Return [x, y] of the center of cell containing provided text 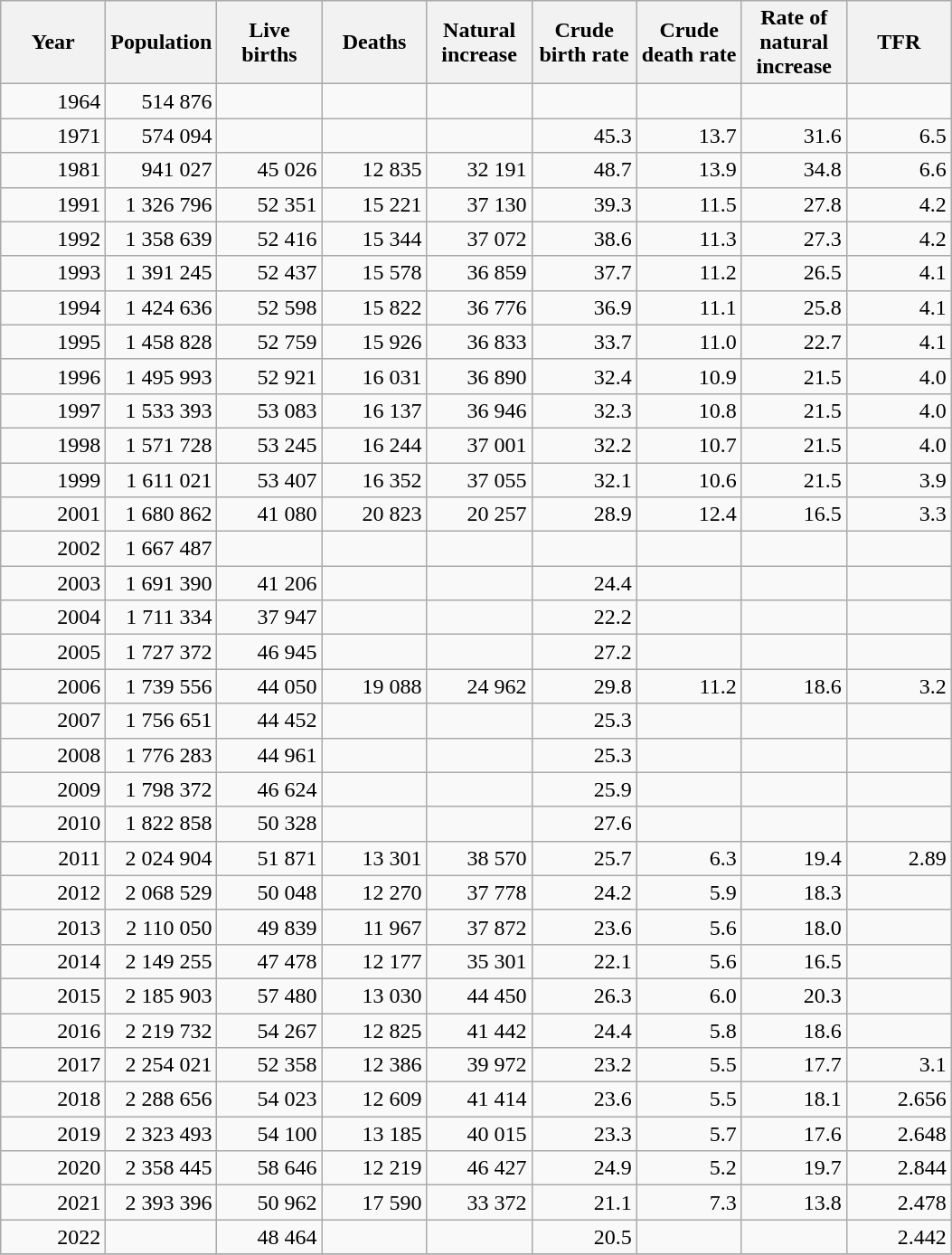
18.0 [794, 927]
24 962 [479, 686]
TFR [899, 42]
1999 [53, 480]
15 221 [374, 204]
44 050 [269, 686]
27.6 [584, 824]
52 416 [269, 239]
2.442 [899, 1237]
12 270 [374, 892]
1 680 862 [161, 514]
15 822 [374, 307]
45 026 [269, 170]
1971 [53, 136]
12 609 [374, 1099]
44 452 [269, 721]
12 835 [374, 170]
Crude birth rate [584, 42]
13.9 [689, 170]
2 219 732 [161, 1030]
12.4 [689, 514]
2007 [53, 721]
37 072 [479, 239]
2019 [53, 1134]
41 080 [269, 514]
33.7 [584, 342]
5.7 [689, 1134]
13 030 [374, 996]
27.2 [584, 652]
2010 [53, 824]
2013 [53, 927]
37 001 [479, 445]
Population [161, 42]
19.7 [794, 1168]
52 358 [269, 1065]
1993 [53, 273]
10.7 [689, 445]
25.8 [794, 307]
22.1 [584, 961]
41 206 [269, 583]
36 833 [479, 342]
2 288 656 [161, 1099]
2021 [53, 1203]
46 427 [479, 1168]
45.3 [584, 136]
52 351 [269, 204]
2 149 255 [161, 961]
2 110 050 [161, 927]
46 945 [269, 652]
1 667 487 [161, 549]
21.1 [584, 1203]
2014 [53, 961]
41 414 [479, 1099]
2001 [53, 514]
44 450 [479, 996]
1 691 390 [161, 583]
Rate of natural increase [794, 42]
Live births [269, 42]
22.2 [584, 618]
15 578 [374, 273]
2.844 [899, 1168]
1 711 334 [161, 618]
26.5 [794, 273]
2 254 021 [161, 1065]
46 624 [269, 789]
3.9 [899, 480]
27.8 [794, 204]
Deaths [374, 42]
16 137 [374, 410]
1 571 728 [161, 445]
3.3 [899, 514]
23.2 [584, 1065]
1 458 828 [161, 342]
11 967 [374, 927]
2.648 [899, 1134]
13.8 [794, 1203]
5.2 [689, 1168]
16 244 [374, 445]
11.1 [689, 307]
40 015 [479, 1134]
54 023 [269, 1099]
2006 [53, 686]
37 055 [479, 480]
53 407 [269, 480]
2003 [53, 583]
6.5 [899, 136]
1991 [53, 204]
1992 [53, 239]
37 130 [479, 204]
24.2 [584, 892]
36 859 [479, 273]
1998 [53, 445]
1 727 372 [161, 652]
12 825 [374, 1030]
2018 [53, 1099]
2005 [53, 652]
1981 [53, 170]
2002 [53, 549]
54 267 [269, 1030]
2011 [53, 858]
2 068 529 [161, 892]
44 961 [269, 755]
2015 [53, 996]
27.3 [794, 239]
2 024 904 [161, 858]
11.3 [689, 239]
38 570 [479, 858]
17 590 [374, 1203]
35 301 [479, 961]
2.89 [899, 858]
1 798 372 [161, 789]
1 611 021 [161, 480]
5.8 [689, 1030]
2008 [53, 755]
52 598 [269, 307]
574 094 [161, 136]
1995 [53, 342]
18.3 [794, 892]
52 759 [269, 342]
23.3 [584, 1134]
13 185 [374, 1134]
16 352 [374, 480]
2.656 [899, 1099]
49 839 [269, 927]
6.0 [689, 996]
51 871 [269, 858]
36 946 [479, 410]
6.6 [899, 170]
50 048 [269, 892]
17.7 [794, 1065]
2022 [53, 1237]
15 926 [374, 342]
29.8 [584, 686]
1 391 245 [161, 273]
7.3 [689, 1203]
13.7 [689, 136]
941 027 [161, 170]
36.9 [584, 307]
2 323 493 [161, 1134]
18.1 [794, 1099]
32.3 [584, 410]
1997 [53, 410]
24.9 [584, 1168]
1 358 639 [161, 239]
41 442 [479, 1030]
16 031 [374, 376]
32.4 [584, 376]
37 947 [269, 618]
33 372 [479, 1203]
52 437 [269, 273]
22.7 [794, 342]
1 533 393 [161, 410]
1 776 283 [161, 755]
39 972 [479, 1065]
3.1 [899, 1065]
10.6 [689, 480]
20.5 [584, 1237]
20 257 [479, 514]
53 245 [269, 445]
1 822 858 [161, 824]
514 876 [161, 101]
2009 [53, 789]
11.0 [689, 342]
10.9 [689, 376]
48.7 [584, 170]
2020 [53, 1168]
Crude death rate [689, 42]
2017 [53, 1065]
50 962 [269, 1203]
2016 [53, 1030]
3.2 [899, 686]
1 424 636 [161, 307]
19.4 [794, 858]
17.6 [794, 1134]
52 921 [269, 376]
1994 [53, 307]
32.2 [584, 445]
2.478 [899, 1203]
13 301 [374, 858]
36 776 [479, 307]
36 890 [479, 376]
1 326 796 [161, 204]
54 100 [269, 1134]
12 386 [374, 1065]
34.8 [794, 170]
1996 [53, 376]
15 344 [374, 239]
20.3 [794, 996]
57 480 [269, 996]
48 464 [269, 1237]
5.9 [689, 892]
25.9 [584, 789]
26.3 [584, 996]
28.9 [584, 514]
39.3 [584, 204]
20 823 [374, 514]
11.5 [689, 204]
37 872 [479, 927]
37.7 [584, 273]
32 191 [479, 170]
Natural increase [479, 42]
50 328 [269, 824]
2012 [53, 892]
12 219 [374, 1168]
1964 [53, 101]
58 646 [269, 1168]
2004 [53, 618]
6.3 [689, 858]
38.6 [584, 239]
2 185 903 [161, 996]
10.8 [689, 410]
1 756 651 [161, 721]
2 358 445 [161, 1168]
12 177 [374, 961]
Year [53, 42]
32.1 [584, 480]
1 495 993 [161, 376]
19 088 [374, 686]
1 739 556 [161, 686]
31.6 [794, 136]
25.7 [584, 858]
53 083 [269, 410]
37 778 [479, 892]
2 393 396 [161, 1203]
47 478 [269, 961]
